Detect which cell encompasses the target text, then output its (x, y) center coordinate. 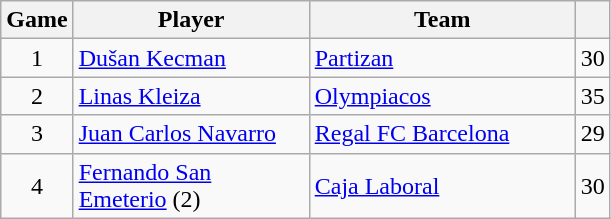
2 (37, 96)
Fernando San Emeterio (2) (191, 186)
3 (37, 134)
1 (37, 58)
35 (592, 96)
Caja Laboral (442, 186)
Team (442, 20)
Partizan (442, 58)
Regal FC Barcelona (442, 134)
Game (37, 20)
29 (592, 134)
Olympiacos (442, 96)
4 (37, 186)
Linas Kleiza (191, 96)
Player (191, 20)
Dušan Kecman (191, 58)
Juan Carlos Navarro (191, 134)
